For the text-containing cell, return its midpoint in (X, Y) coordinate format. 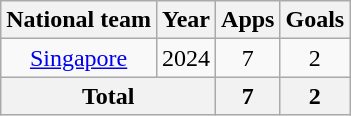
Year (186, 20)
National team (79, 20)
Singapore (79, 58)
Apps (248, 20)
Total (108, 96)
Goals (315, 20)
2024 (186, 58)
